Pinpoint the cell where the given text exists, returning its [x, y] midpoint coordinate. 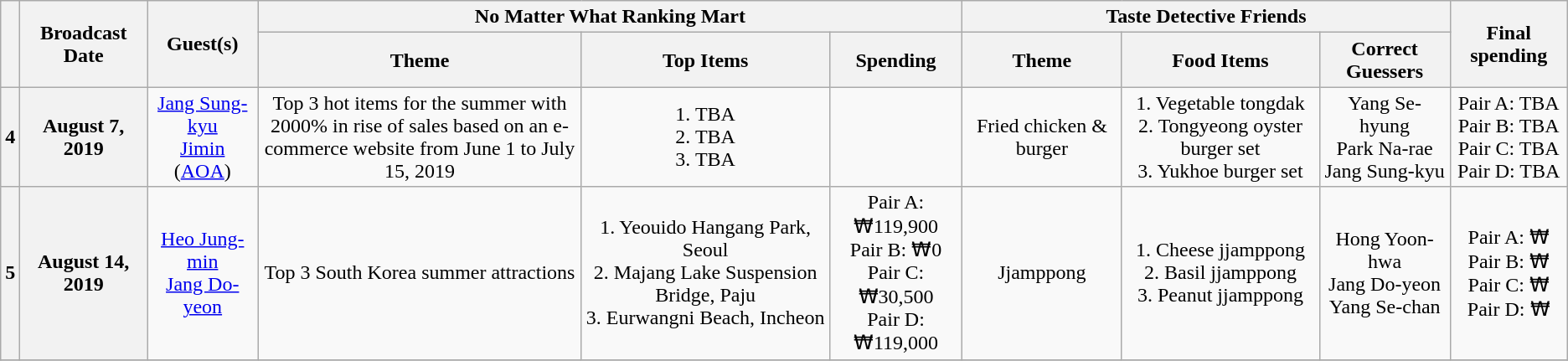
BroadcastDate [84, 44]
No Matter What Ranking Mart [610, 17]
1. Cheese jjamppong2. Basil jjamppong3. Peanut jjamppong [1220, 273]
Fried chicken & burger [1042, 137]
Pair A: ₩Pair B: ₩Pair C: ₩Pair D: ₩ [1509, 273]
1. Yeouido Hangang Park, Seoul2. Majang Lake Suspension Bridge, Paju3. Eurwangni Beach, Incheon [705, 273]
Pair A: TBAPair B: TBAPair C: TBAPair D: TBA [1509, 137]
1. TBA2. TBA3. TBA [705, 137]
Correct Guessers [1385, 60]
4 [10, 137]
Jang Sung-kyuJimin (AOA) [203, 137]
5 [10, 273]
Spending [896, 60]
Pair A: ₩119,900Pair B: ₩0Pair C: ₩30,500Pair D: ₩119,000 [896, 273]
Yang Se-hyungPark Na-raeJang Sung-kyu [1385, 137]
Food Items [1220, 60]
August 14, 2019 [84, 273]
Taste Detective Friends [1206, 17]
August 7, 2019 [84, 137]
Guest(s) [203, 44]
Top 3 South Korea summer attractions [420, 273]
Hong Yoon-hwaJang Do-yeonYang Se-chan [1385, 273]
1. Vegetable tongdak2. Tongyeong oyster burger set3. Yukhoe burger set [1220, 137]
Top Items [705, 60]
Final spending [1509, 44]
Top 3 hot items for the summer with 2000% in rise of sales based on an e-commerce website from June 1 to July 15, 2019 [420, 137]
Heo Jung-minJang Do-yeon [203, 273]
Jjamppong [1042, 273]
